Return the [x, y] coordinate for the center point of the cell that contains the specified text.  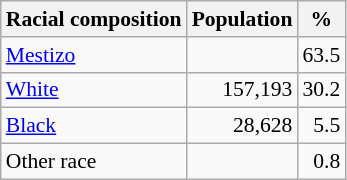
Population [242, 19]
0.8 [321, 162]
Other race [94, 162]
63.5 [321, 55]
28,628 [242, 126]
White [94, 90]
Racial composition [94, 19]
5.5 [321, 126]
Black [94, 126]
Mestizo [94, 55]
157,193 [242, 90]
% [321, 19]
30.2 [321, 90]
